For the text-containing cell, return its midpoint in [X, Y] coordinate format. 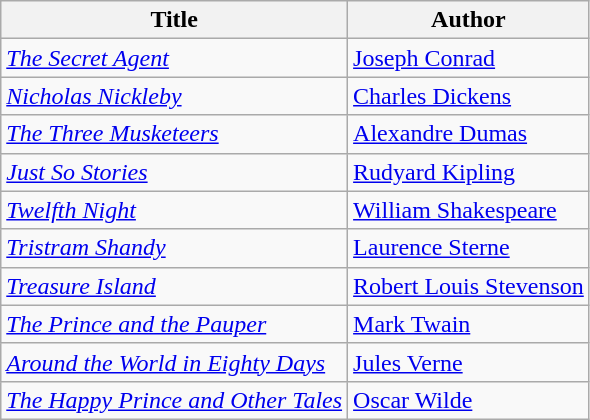
Alexandre Dumas [469, 134]
Oscar Wilde [469, 400]
The Three Musketeers [174, 134]
Tristram Shandy [174, 248]
Twelfth Night [174, 210]
Jules Verne [469, 362]
Joseph Conrad [469, 58]
Treasure Island [174, 286]
William Shakespeare [469, 210]
Around the World in Eighty Days [174, 362]
Nicholas Nickleby [174, 96]
Charles Dickens [469, 96]
The Prince and the Pauper [174, 324]
Title [174, 20]
Mark Twain [469, 324]
The Secret Agent [174, 58]
Just So Stories [174, 172]
Author [469, 20]
Robert Louis Stevenson [469, 286]
The Happy Prince and Other Tales [174, 400]
Laurence Sterne [469, 248]
Rudyard Kipling [469, 172]
